For the text-containing cell, return its midpoint in (x, y) coordinate format. 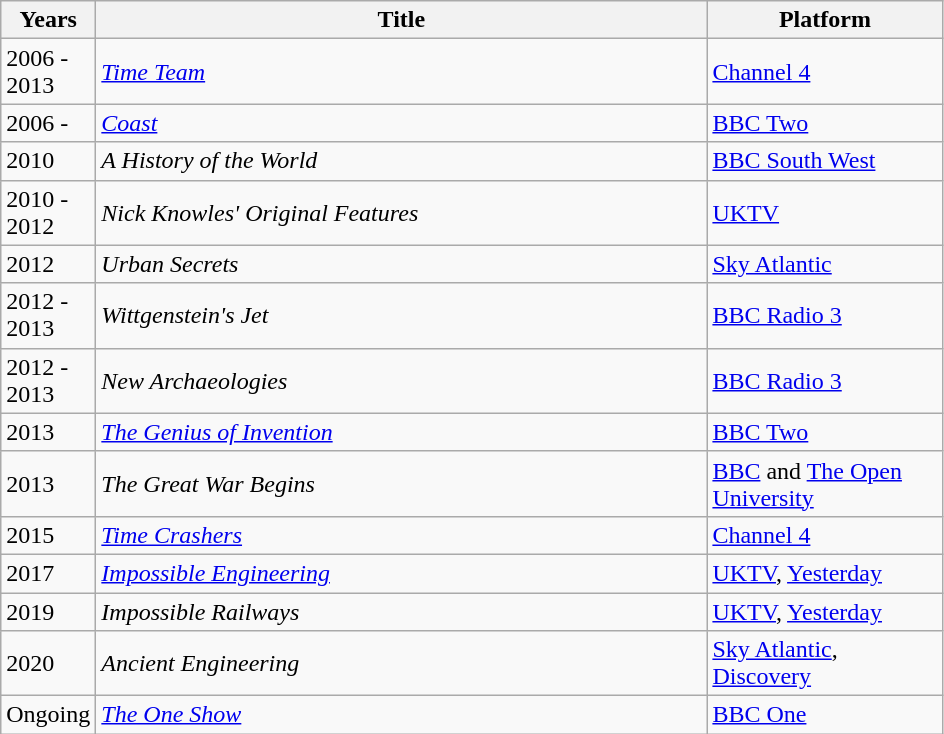
BBC South West (825, 161)
Time Team (402, 72)
BBC and The Open University (825, 484)
Impossible Railways (402, 611)
2019 (48, 611)
Ancient Engineering (402, 664)
Sky Atlantic, Discovery (825, 664)
Urban Secrets (402, 264)
2012 (48, 264)
Wittgenstein's Jet (402, 316)
A History of the World (402, 161)
Impossible Engineering (402, 573)
2015 (48, 535)
Platform (825, 20)
The Great War Begins (402, 484)
New Archaeologies (402, 380)
2020 (48, 664)
2010 - 2012 (48, 212)
Years (48, 20)
Ongoing (48, 715)
BBC One (825, 715)
2017 (48, 573)
Time Crashers (402, 535)
The One Show (402, 715)
Sky Atlantic (825, 264)
Title (402, 20)
2010 (48, 161)
Nick Knowles' Original Features (402, 212)
2006 - 2013 (48, 72)
2006 - (48, 123)
The Genius of Invention (402, 432)
UKTV (825, 212)
Coast (402, 123)
